Locate the cell with the specified text and output its (X, Y) center coordinate. 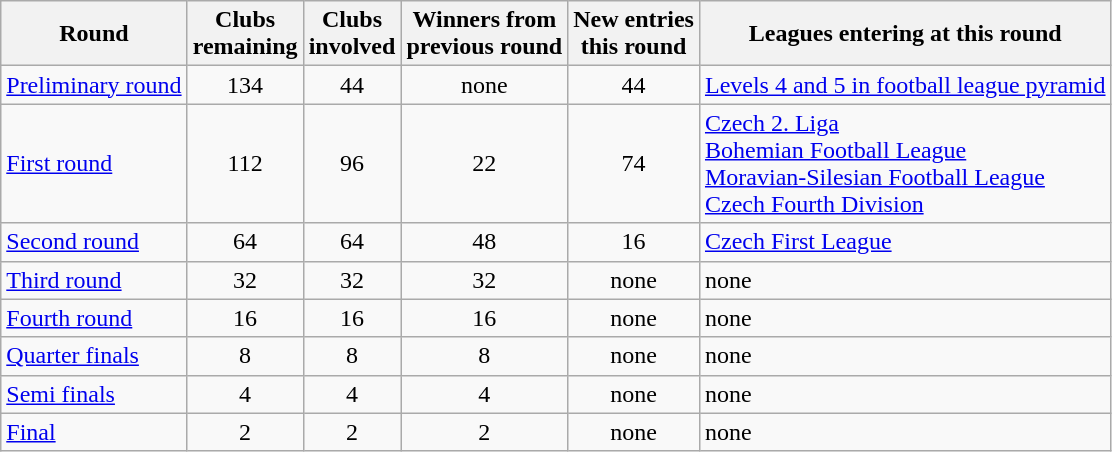
Czech First League (905, 242)
Leagues entering at this round (905, 34)
Round (94, 34)
96 (352, 164)
Czech 2. LigaBohemian Football LeagueMoravian-Silesian Football LeagueCzech Fourth Division (905, 164)
112 (245, 164)
Final (94, 432)
Fourth round (94, 318)
New entriesthis round (634, 34)
First round (94, 164)
74 (634, 164)
Winners fromprevious round (484, 34)
Quarter finals (94, 356)
22 (484, 164)
Levels 4 and 5 in football league pyramid (905, 85)
Second round (94, 242)
Preliminary round (94, 85)
Third round (94, 280)
48 (484, 242)
Semi finals (94, 394)
Clubsinvolved (352, 34)
134 (245, 85)
Clubsremaining (245, 34)
